Pinpoint the cell where the given text exists, returning its [x, y] midpoint coordinate. 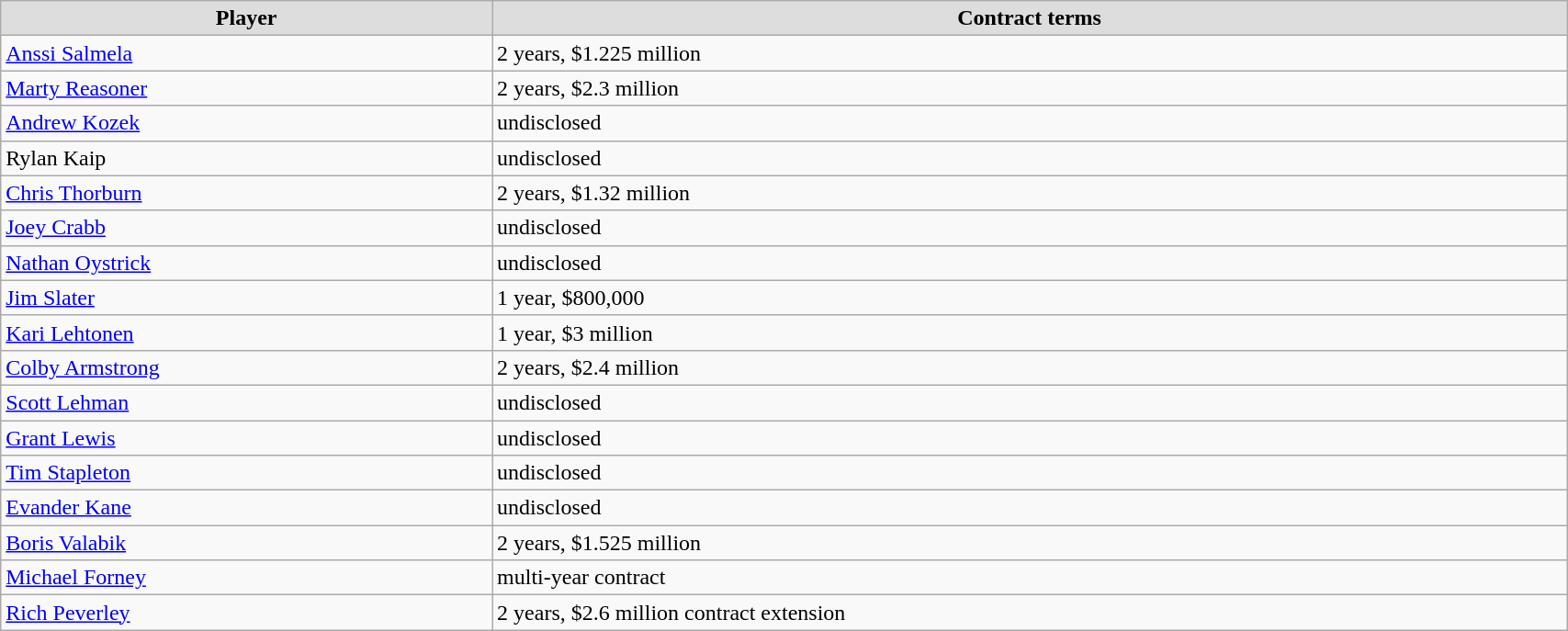
2 years, $1.32 million [1030, 193]
Tim Stapleton [246, 473]
Contract terms [1030, 18]
Rylan Kaip [246, 158]
Nathan Oystrick [246, 263]
Rich Peverley [246, 613]
Player [246, 18]
Grant Lewis [246, 438]
2 years, $1.525 million [1030, 543]
Joey Crabb [246, 228]
Kari Lehtonen [246, 332]
Andrew Kozek [246, 123]
2 years, $2.4 million [1030, 367]
Marty Reasoner [246, 88]
multi-year contract [1030, 578]
2 years, $2.3 million [1030, 88]
Jim Slater [246, 298]
1 year, $3 million [1030, 332]
1 year, $800,000 [1030, 298]
Chris Thorburn [246, 193]
Scott Lehman [246, 402]
Evander Kane [246, 508]
Michael Forney [246, 578]
Boris Valabik [246, 543]
Colby Armstrong [246, 367]
2 years, $1.225 million [1030, 53]
Anssi Salmela [246, 53]
2 years, $2.6 million contract extension [1030, 613]
